Pinpoint the cell where the given text exists, returning its (x, y) midpoint coordinate. 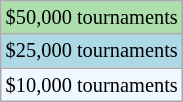
$10,000 tournaments (92, 85)
$50,000 tournaments (92, 17)
$25,000 tournaments (92, 51)
